Search for the cell housing the specified text and yield its [X, Y] center coordinate. 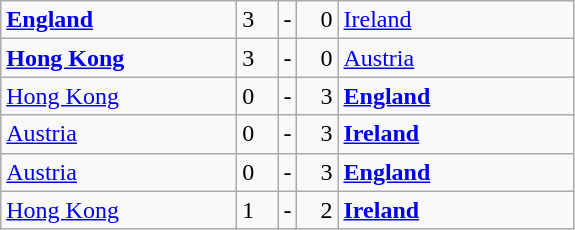
2 [318, 210]
1 [258, 210]
